Scan for the cell matching the given text and deliver its (X, Y) coordinate at center. 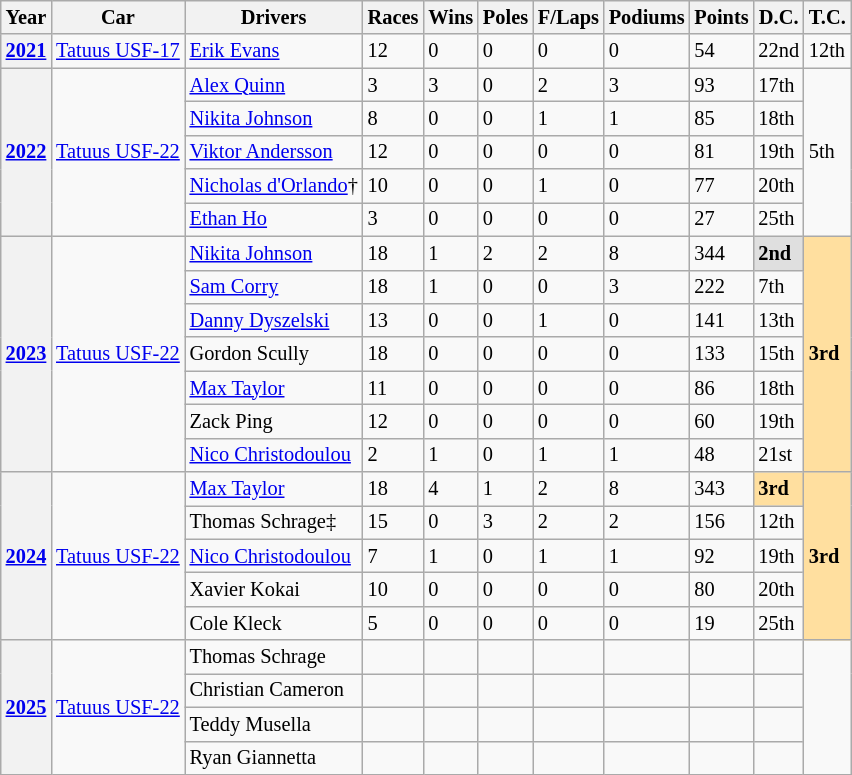
15th (778, 354)
7 (394, 556)
344 (721, 253)
133 (721, 354)
156 (721, 522)
Ethan Ho (274, 219)
Erik Evans (274, 51)
15 (394, 522)
7th (778, 287)
F/Laps (568, 17)
2023 (26, 354)
141 (721, 320)
Alex Quinn (274, 85)
60 (721, 421)
Gordon Scully (274, 354)
92 (721, 556)
Races (394, 17)
Teddy Musella (274, 724)
Sam Corry (274, 287)
Wins (450, 17)
Cole Kleck (274, 623)
13 (394, 320)
Xavier Kokai (274, 589)
2025 (26, 708)
85 (721, 118)
222 (721, 287)
11 (394, 388)
17th (778, 85)
2022 (26, 152)
22nd (778, 51)
86 (721, 388)
19 (721, 623)
Thomas Schrage (274, 657)
Poles (506, 17)
48 (721, 455)
77 (721, 186)
2024 (26, 556)
Christian Cameron (274, 690)
Car (118, 17)
Ryan Giannetta (274, 758)
2021 (26, 51)
2nd (778, 253)
T.C. (828, 17)
Viktor Andersson (274, 152)
80 (721, 589)
Danny Dyszelski (274, 320)
D.C. (778, 17)
Points (721, 17)
27 (721, 219)
Thomas Schrage‡ (274, 522)
21st (778, 455)
343 (721, 489)
Podiums (647, 17)
93 (721, 85)
13th (778, 320)
Nicholas d'Orlando† (274, 186)
54 (721, 51)
Drivers (274, 17)
Year (26, 17)
5 (394, 623)
Zack Ping (274, 421)
Tatuus USF-17 (118, 51)
81 (721, 152)
4 (450, 489)
5th (828, 152)
